Extract the (X, Y) coordinate from the center of the cell holding the provided text.  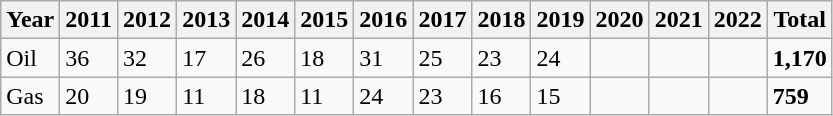
2015 (324, 20)
2020 (620, 20)
19 (148, 96)
Oil (30, 58)
2012 (148, 20)
36 (89, 58)
15 (560, 96)
Year (30, 20)
2014 (266, 20)
Total (800, 20)
2017 (442, 20)
2019 (560, 20)
1,170 (800, 58)
2016 (384, 20)
2022 (738, 20)
2018 (502, 20)
Gas (30, 96)
2021 (678, 20)
20 (89, 96)
31 (384, 58)
26 (266, 58)
32 (148, 58)
16 (502, 96)
25 (442, 58)
2013 (206, 20)
2011 (89, 20)
17 (206, 58)
759 (800, 96)
